Identify which cell holds the provided text, then report its (x, y) central coordinate. 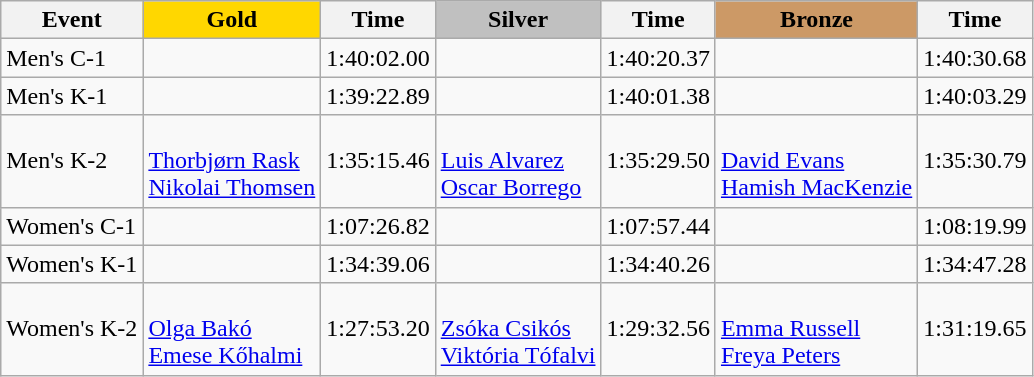
Women's K-2 (72, 329)
1:35:15.46 (378, 161)
David EvansHamish MacKenzie (816, 161)
1:35:29.50 (658, 161)
Men's K-1 (72, 96)
1:31:19.65 (975, 329)
Thorbjørn RaskNikolai Thomsen (232, 161)
Women's K-1 (72, 264)
1:40:30.68 (975, 58)
1:07:57.44 (658, 226)
1:34:39.06 (378, 264)
1:39:22.89 (378, 96)
1:34:47.28 (975, 264)
1:40:20.37 (658, 58)
Gold (232, 20)
1:35:30.79 (975, 161)
1:08:19.99 (975, 226)
1:40:02.00 (378, 58)
Men's K-2 (72, 161)
Event (72, 20)
Bronze (816, 20)
Women's C-1 (72, 226)
Olga BakóEmese Kőhalmi (232, 329)
1:27:53.20 (378, 329)
Emma RussellFreya Peters (816, 329)
1:07:26.82 (378, 226)
Luis AlvarezOscar Borrego (518, 161)
1:34:40.26 (658, 264)
Men's C-1 (72, 58)
1:29:32.56 (658, 329)
1:40:03.29 (975, 96)
1:40:01.38 (658, 96)
Silver (518, 20)
Zsóka CsikósViktória Tófalvi (518, 329)
